Detect which cell encompasses the target text, then output its [x, y] center coordinate. 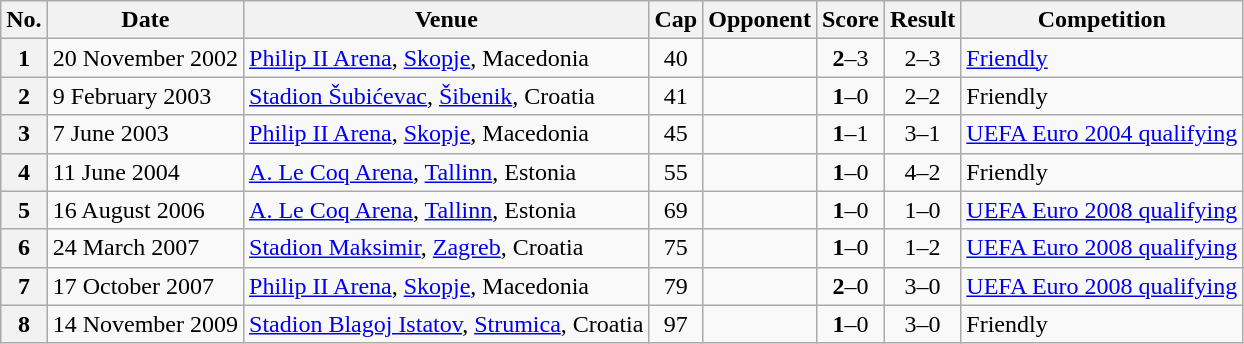
2–2 [922, 96]
2 [24, 96]
Venue [446, 20]
Stadion Šubićevac, Šibenik, Croatia [446, 96]
Cap [676, 20]
1 [24, 58]
No. [24, 20]
16 August 2006 [145, 210]
8 [24, 324]
40 [676, 58]
7 June 2003 [145, 134]
Result [922, 20]
2–0 [850, 286]
Stadion Maksimir, Zagreb, Croatia [446, 248]
24 March 2007 [145, 248]
Opponent [760, 20]
7 [24, 286]
14 November 2009 [145, 324]
Score [850, 20]
Competition [1102, 20]
Stadion Blagoj Istatov, Strumica, Croatia [446, 324]
1–2 [922, 248]
9 February 2003 [145, 96]
4 [24, 172]
5 [24, 210]
20 November 2002 [145, 58]
1–1 [850, 134]
55 [676, 172]
6 [24, 248]
3 [24, 134]
Date [145, 20]
69 [676, 210]
3–1 [922, 134]
11 June 2004 [145, 172]
41 [676, 96]
75 [676, 248]
17 October 2007 [145, 286]
4–2 [922, 172]
97 [676, 324]
79 [676, 286]
45 [676, 134]
UEFA Euro 2004 qualifying [1102, 134]
